Extract the (x, y) coordinate from the center of the cell holding the provided text.  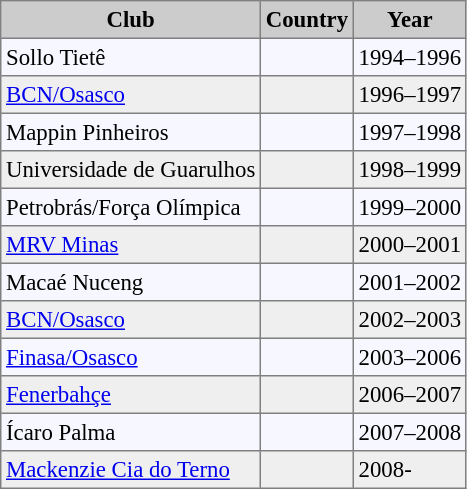
Fenerbahçe (131, 395)
2007–2008 (410, 432)
Sollo Tietê (131, 57)
2002–2003 (410, 320)
Petrobrás/Força Olímpica (131, 207)
MRV Minas (131, 245)
2008- (410, 470)
2003–2006 (410, 357)
Mackenzie Cia do Terno (131, 470)
1994–1996 (410, 57)
2000–2001 (410, 245)
Finasa/Osasco (131, 357)
1998–1999 (410, 170)
Country (308, 20)
Year (410, 20)
2006–2007 (410, 395)
1999–2000 (410, 207)
1997–1998 (410, 132)
Mappin Pinheiros (131, 132)
1996–1997 (410, 95)
Club (131, 20)
Macaé Nuceng (131, 282)
Ícaro Palma (131, 432)
Universidade de Guarulhos (131, 170)
2001–2002 (410, 282)
